Scan for the cell matching the given text and deliver its [X, Y] coordinate at center. 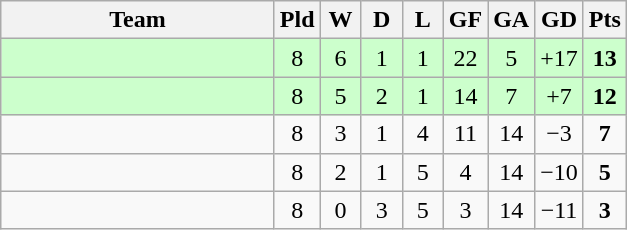
Pld [297, 20]
0 [340, 210]
W [340, 20]
L [422, 20]
+7 [560, 96]
11 [465, 134]
Team [138, 20]
13 [604, 58]
6 [340, 58]
GA [512, 20]
22 [465, 58]
−10 [560, 172]
GD [560, 20]
−3 [560, 134]
Pts [604, 20]
D [382, 20]
+17 [560, 58]
GF [465, 20]
−11 [560, 210]
12 [604, 96]
